Identify which cell holds the provided text, then report its [x, y] central coordinate. 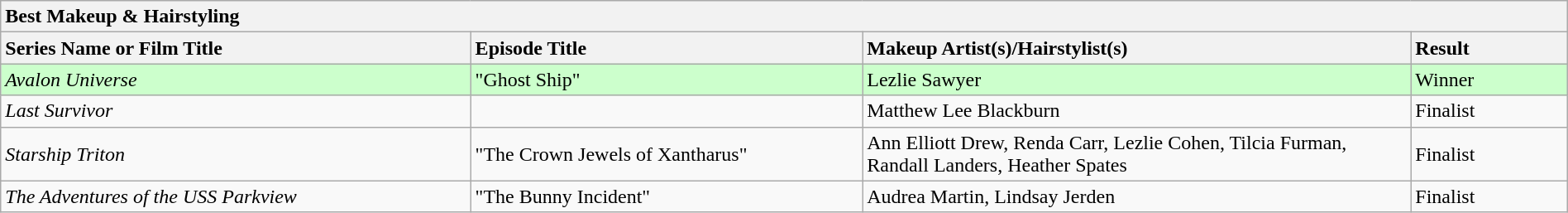
Makeup Artist(s)/Hairstylist(s) [1136, 48]
"Ghost Ship" [667, 80]
Episode Title [667, 48]
Lezlie Sawyer [1136, 80]
Best Makeup & Hairstyling [784, 17]
Last Survivor [236, 111]
Avalon Universe [236, 80]
Starship Triton [236, 154]
Matthew Lee Blackburn [1136, 111]
Ann Elliott Drew, Renda Carr, Lezlie Cohen, Tilcia Furman, Randall Landers, Heather Spates [1136, 154]
The Adventures of the USS Parkview [236, 196]
"The Crown Jewels of Xantharus" [667, 154]
Winner [1489, 80]
Audrea Martin, Lindsay Jerden [1136, 196]
Series Name or Film Title [236, 48]
Result [1489, 48]
"The Bunny Incident" [667, 196]
